Return [x, y] of the center of cell containing provided text 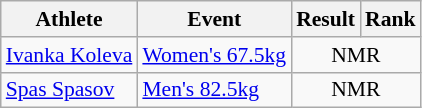
Event [214, 19]
Women's 67.5kg [214, 55]
Ivanka Koleva [70, 55]
Men's 82.5kg [214, 90]
Athlete [70, 19]
Rank [390, 19]
Result [326, 19]
Spas Spasov [70, 90]
